For the text-containing cell, return its midpoint in (X, Y) coordinate format. 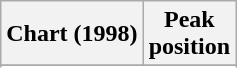
Peakposition (189, 34)
Chart (1998) (72, 34)
